Capture the cell that displays the provided text and extract its [x, y] central coordinate. 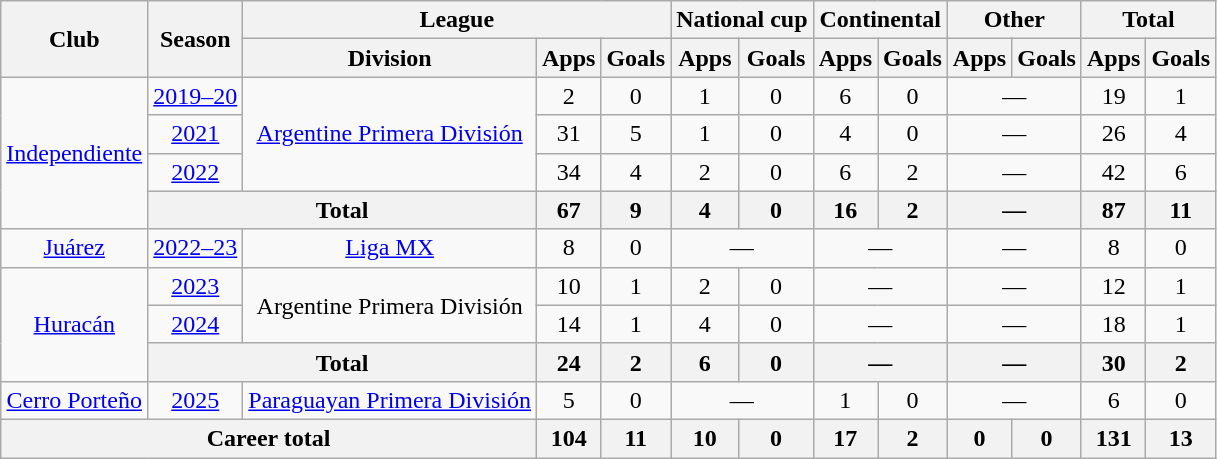
26 [1113, 134]
Other [1014, 20]
2024 [196, 324]
18 [1113, 324]
9 [636, 210]
2022 [196, 172]
131 [1113, 438]
104 [568, 438]
National cup [742, 20]
Continental [880, 20]
Paraguayan Primera División [390, 400]
2025 [196, 400]
67 [568, 210]
2022–23 [196, 248]
2019–20 [196, 96]
2021 [196, 134]
24 [568, 362]
42 [1113, 172]
34 [568, 172]
14 [568, 324]
Huracán [74, 324]
League [457, 20]
Cerro Porteño [74, 400]
Independiente [74, 153]
Club [74, 39]
87 [1113, 210]
17 [845, 438]
16 [845, 210]
Division [390, 58]
13 [1181, 438]
30 [1113, 362]
Season [196, 39]
12 [1113, 286]
Juárez [74, 248]
Career total [269, 438]
Liga MX [390, 248]
2023 [196, 286]
19 [1113, 96]
31 [568, 134]
